Extract the [X, Y] coordinate from the center of the cell holding the provided text.  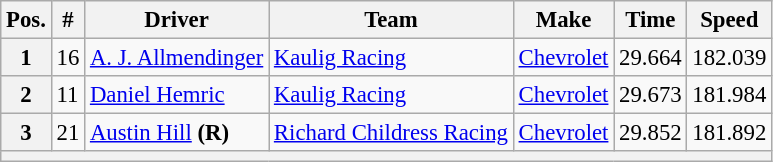
21 [68, 133]
29.673 [650, 95]
29.852 [650, 133]
11 [68, 95]
Time [650, 20]
Make [563, 20]
Driver [177, 20]
181.984 [730, 95]
Pos. [26, 20]
Daniel Hemric [177, 95]
1 [26, 58]
182.039 [730, 58]
Team [392, 20]
181.892 [730, 133]
Speed [730, 20]
Austin Hill (R) [177, 133]
3 [26, 133]
A. J. Allmendinger [177, 58]
16 [68, 58]
2 [26, 95]
29.664 [650, 58]
# [68, 20]
Richard Childress Racing [392, 133]
